Find where the given text appears and provide that cell's center as [x, y] coordinate. 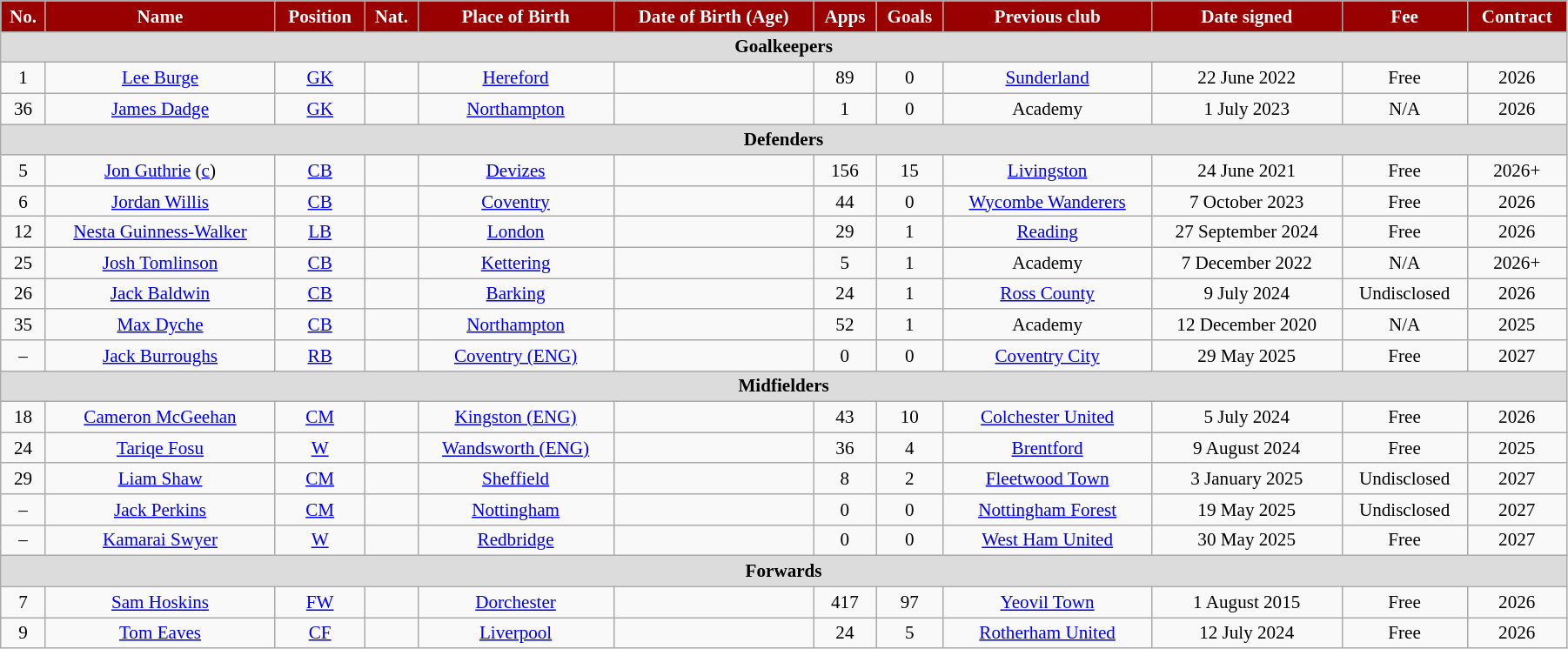
1 July 2023 [1246, 108]
9 July 2024 [1246, 294]
Ross County [1048, 294]
27 September 2024 [1246, 231]
35 [23, 324]
Date signed [1246, 16]
Previous club [1048, 16]
FW [320, 602]
30 May 2025 [1246, 539]
Jack Perkins [160, 510]
Sam Hoskins [160, 602]
7 October 2023 [1246, 200]
Nottingham [515, 510]
Lee Burge [160, 78]
Jack Burroughs [160, 355]
7 [23, 602]
29 May 2025 [1246, 355]
Apps [845, 16]
3 January 2025 [1246, 478]
Sunderland [1048, 78]
Date of Birth (Age) [714, 16]
Coventry (ENG) [515, 355]
Max Dyche [160, 324]
26 [23, 294]
Nottingham Forest [1048, 510]
Reading [1048, 231]
43 [845, 418]
Kingston (ENG) [515, 418]
Coventry [515, 200]
LB [320, 231]
Liverpool [515, 633]
156 [845, 171]
Barking [515, 294]
Devizes [515, 171]
Kettering [515, 263]
89 [845, 78]
Yeovil Town [1048, 602]
417 [845, 602]
52 [845, 324]
CF [320, 633]
James Dadge [160, 108]
Redbridge [515, 539]
Tom Eaves [160, 633]
18 [23, 418]
Liam Shaw [160, 478]
24 June 2021 [1246, 171]
Cameron McGeehan [160, 418]
RB [320, 355]
22 June 2022 [1246, 78]
Position [320, 16]
2 [910, 478]
Midfielders [784, 386]
Hereford [515, 78]
15 [910, 171]
Kamarai Swyer [160, 539]
Forwards [784, 571]
Colchester United [1048, 418]
Jon Guthrie (c) [160, 171]
Jack Baldwin [160, 294]
25 [23, 263]
West Ham United [1048, 539]
Contract [1517, 16]
Place of Birth [515, 16]
12 December 2020 [1246, 324]
Josh Tomlinson [160, 263]
Livingston [1048, 171]
Nat. [392, 16]
1 August 2015 [1246, 602]
Brentford [1048, 447]
Fleetwood Town [1048, 478]
Jordan Willis [160, 200]
Wycombe Wanderers [1048, 200]
Wandsworth (ENG) [515, 447]
Nesta Guinness-Walker [160, 231]
9 [23, 633]
Tariqe Fosu [160, 447]
4 [910, 447]
Coventry City [1048, 355]
44 [845, 200]
Goalkeepers [784, 47]
Dorchester [515, 602]
97 [910, 602]
9 August 2024 [1246, 447]
Goals [910, 16]
London [515, 231]
No. [23, 16]
12 [23, 231]
7 December 2022 [1246, 263]
12 July 2024 [1246, 633]
19 May 2025 [1246, 510]
Fee [1404, 16]
Sheffield [515, 478]
5 July 2024 [1246, 418]
8 [845, 478]
Name [160, 16]
Defenders [784, 139]
10 [910, 418]
6 [23, 200]
Rotherham United [1048, 633]
